Determine the [X, Y] coordinate at the center of the cell enclosing the given text.  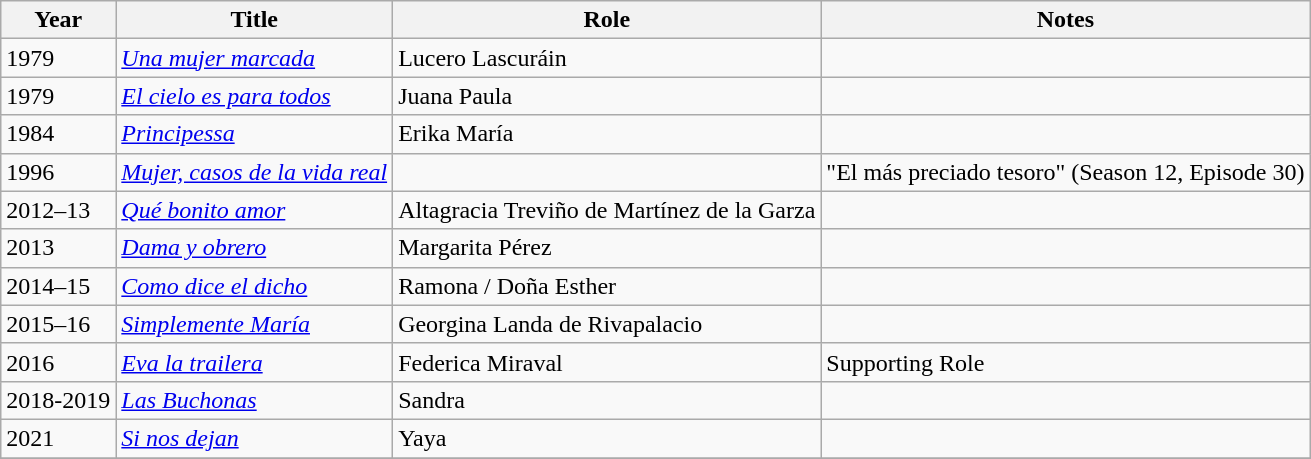
2016 [58, 362]
Juana Paula [607, 96]
2013 [58, 248]
Las Buchonas [254, 400]
El cielo es para todos [254, 96]
Yaya [607, 438]
Altagracia Treviño de Martínez de la Garza [607, 210]
"El más preciado tesoro" (Season 12, Episode 30) [1066, 172]
Principessa [254, 134]
2012–13 [58, 210]
Title [254, 20]
2015–16 [58, 324]
Dama y obrero [254, 248]
Lucero Lascuráin [607, 58]
Role [607, 20]
Georgina Landa de Rivapalacio [607, 324]
Qué bonito amor [254, 210]
1996 [58, 172]
Margarita Pérez [607, 248]
Federica Miraval [607, 362]
Eva la trailera [254, 362]
Si nos dejan [254, 438]
Year [58, 20]
2021 [58, 438]
Notes [1066, 20]
2014–15 [58, 286]
2018-2019 [58, 400]
Sandra [607, 400]
Una mujer marcada [254, 58]
Mujer, casos de la vida real [254, 172]
1984 [58, 134]
Simplemente María [254, 324]
Ramona / Doña Esther [607, 286]
Como dice el dicho [254, 286]
Erika María [607, 134]
Supporting Role [1066, 362]
